From the cell containing the given text, extract its center point as [x, y] coordinate. 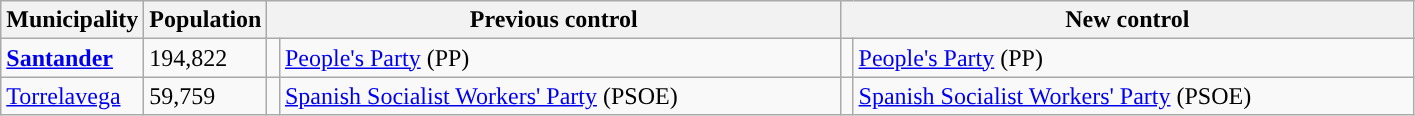
Previous control [554, 20]
Torrelavega [72, 96]
Municipality [72, 20]
New control [1127, 20]
59,759 [206, 96]
Population [206, 20]
Santander [72, 58]
194,822 [206, 58]
